Capture the cell that displays the provided text and extract its (X, Y) central coordinate. 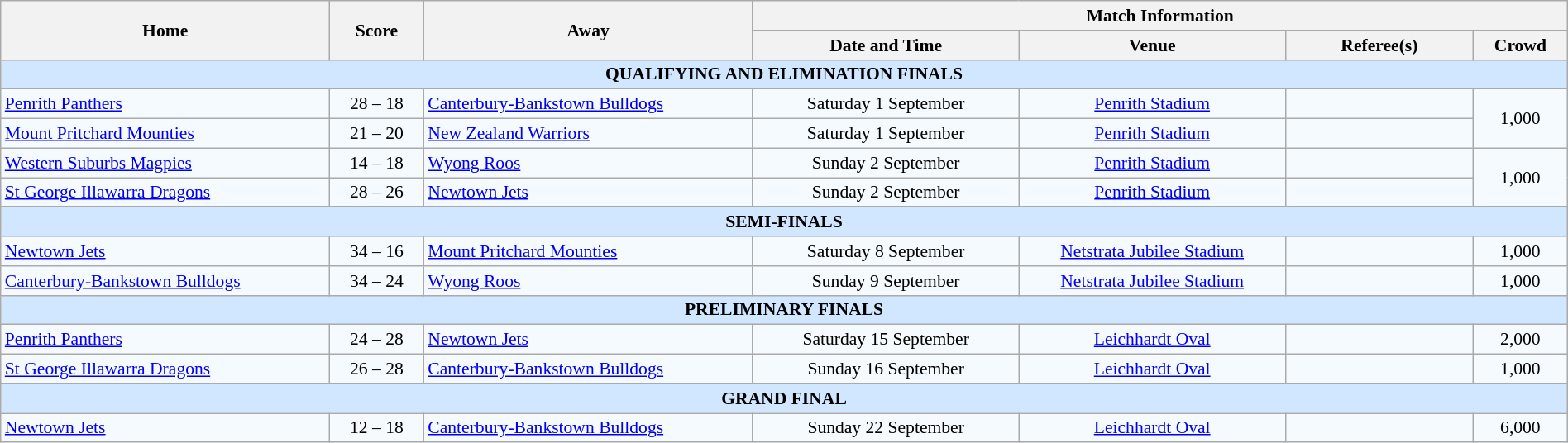
Sunday 22 September (886, 428)
QUALIFYING AND ELIMINATION FINALS (784, 74)
21 – 20 (377, 134)
Western Suburbs Magpies (165, 163)
28 – 18 (377, 104)
Saturday 8 September (886, 251)
Venue (1152, 45)
26 – 28 (377, 369)
2,000 (1521, 340)
34 – 24 (377, 281)
Date and Time (886, 45)
34 – 16 (377, 251)
Home (165, 30)
Sunday 16 September (886, 369)
GRAND FINAL (784, 398)
New Zealand Warriors (588, 134)
14 – 18 (377, 163)
Crowd (1521, 45)
24 – 28 (377, 340)
Saturday 15 September (886, 340)
Away (588, 30)
Match Information (1159, 16)
Referee(s) (1379, 45)
12 – 18 (377, 428)
PRELIMINARY FINALS (784, 310)
28 – 26 (377, 193)
Sunday 9 September (886, 281)
Score (377, 30)
6,000 (1521, 428)
SEMI-FINALS (784, 222)
